From the cell containing the given text, extract its center point as (X, Y) coordinate. 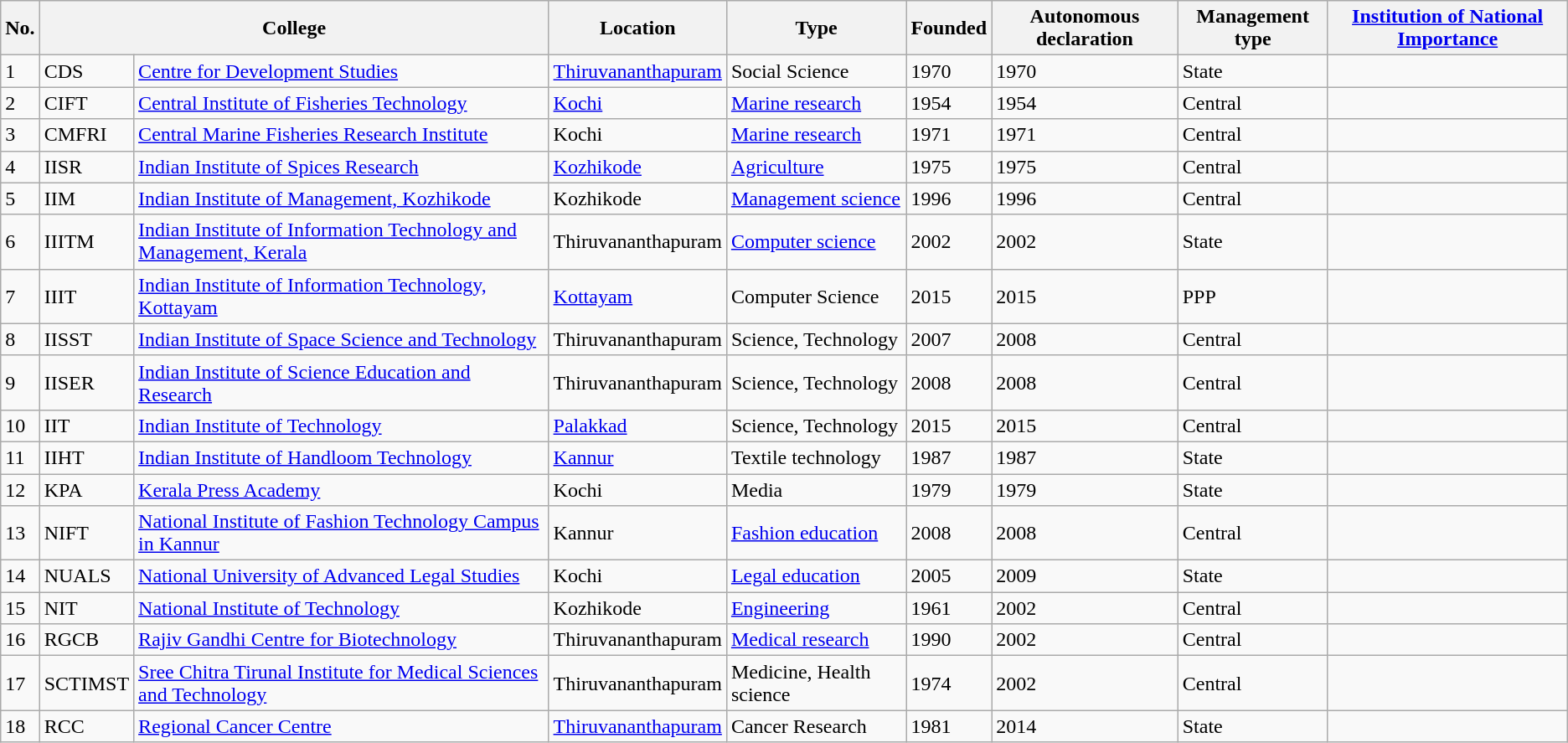
8 (20, 339)
Regional Cancer Centre (342, 726)
13 (20, 533)
RCC (86, 726)
CMFRI (86, 135)
IIITM (86, 241)
Indian Institute of Space Science and Technology (342, 339)
IIT (86, 426)
3 (20, 135)
Palakkad (637, 426)
RGCB (86, 640)
National University of Advanced Legal Studies (342, 576)
1961 (949, 608)
Computer Science (816, 297)
Centre for Development Studies (342, 71)
Founded (949, 28)
2007 (949, 339)
11 (20, 457)
4 (20, 167)
IIHT (86, 457)
Engineering (816, 608)
Indian Institute of Spices Research (342, 167)
College (294, 28)
No. (20, 28)
Medical research (816, 640)
Agriculture (816, 167)
18 (20, 726)
2 (20, 103)
Social Science (816, 71)
SCTIMST (86, 684)
14 (20, 576)
Type (816, 28)
IISER (86, 382)
Kerala Press Academy (342, 490)
15 (20, 608)
Sree Chitra Tirunal Institute for Medical Sciences and Technology (342, 684)
NIT (86, 608)
1974 (949, 684)
1 (20, 71)
Legal education (816, 576)
IISST (86, 339)
16 (20, 640)
KPA (86, 490)
6 (20, 241)
Computer science (816, 241)
Indian Institute of Information Technology and Management, Kerala (342, 241)
Management science (816, 199)
Location (637, 28)
Kottayam (637, 297)
5 (20, 199)
Central Marine Fisheries Research Institute (342, 135)
Management type (1253, 28)
Medicine, Health science (816, 684)
9 (20, 382)
Indian Institute of Handloom Technology (342, 457)
12 (20, 490)
NUALS (86, 576)
IIM (86, 199)
IISR (86, 167)
2009 (1086, 576)
CDS (86, 71)
National Institute of Fashion Technology Campus in Kannur (342, 533)
Central Institute of Fisheries Technology (342, 103)
17 (20, 684)
Rajiv Gandhi Centre for Biotechnology (342, 640)
Indian Institute of Information Technology, Kottayam (342, 297)
2005 (949, 576)
IIIT (86, 297)
PPP (1253, 297)
10 (20, 426)
Indian Institute of Science Education and Research (342, 382)
Indian Institute of Technology (342, 426)
7 (20, 297)
NIFT (86, 533)
Indian Institute of Management, Kozhikode (342, 199)
1990 (949, 640)
Autonomous declaration (1086, 28)
Cancer Research (816, 726)
2014 (1086, 726)
Media (816, 490)
National Institute of Technology (342, 608)
Institution of National Importance (1447, 28)
1981 (949, 726)
CIFT (86, 103)
Fashion education (816, 533)
Textile technology (816, 457)
